Capture the cell that displays the provided text and extract its [X, Y] central coordinate. 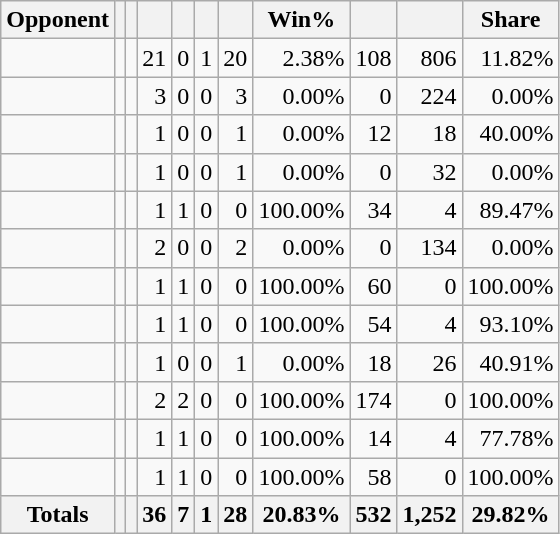
20.83% [302, 515]
58 [374, 477]
14 [374, 438]
29.82% [510, 515]
60 [374, 286]
89.47% [510, 210]
134 [430, 248]
21 [154, 58]
93.10% [510, 324]
Totals [58, 515]
36 [154, 515]
77.78% [510, 438]
224 [430, 96]
54 [374, 324]
1,252 [430, 515]
26 [430, 362]
174 [374, 400]
7 [184, 515]
40.00% [510, 134]
2.38% [302, 58]
34 [374, 210]
40.91% [510, 362]
Share [510, 20]
806 [430, 58]
108 [374, 58]
32 [430, 172]
12 [374, 134]
28 [236, 515]
Win% [302, 20]
Opponent [58, 20]
532 [374, 515]
11.82% [510, 58]
20 [236, 58]
